Find where the given text appears and provide that cell's center as [X, Y] coordinate. 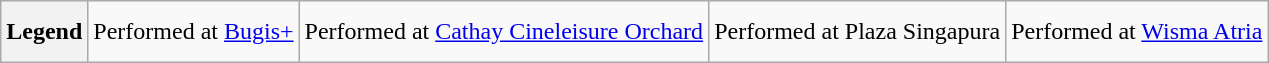
Performed at Bugis+ [194, 32]
Legend [44, 32]
Performed at Cathay Cineleisure Orchard [504, 32]
Performed at Wisma Atria [1137, 32]
Performed at Plaza Singapura [858, 32]
